Extract the (x, y) coordinate from the center of the cell holding the provided text.  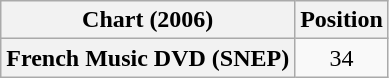
Chart (2006) (148, 20)
34 (342, 58)
Position (342, 20)
French Music DVD (SNEP) (148, 58)
